Locate the cell with the specified text and output its [x, y] center coordinate. 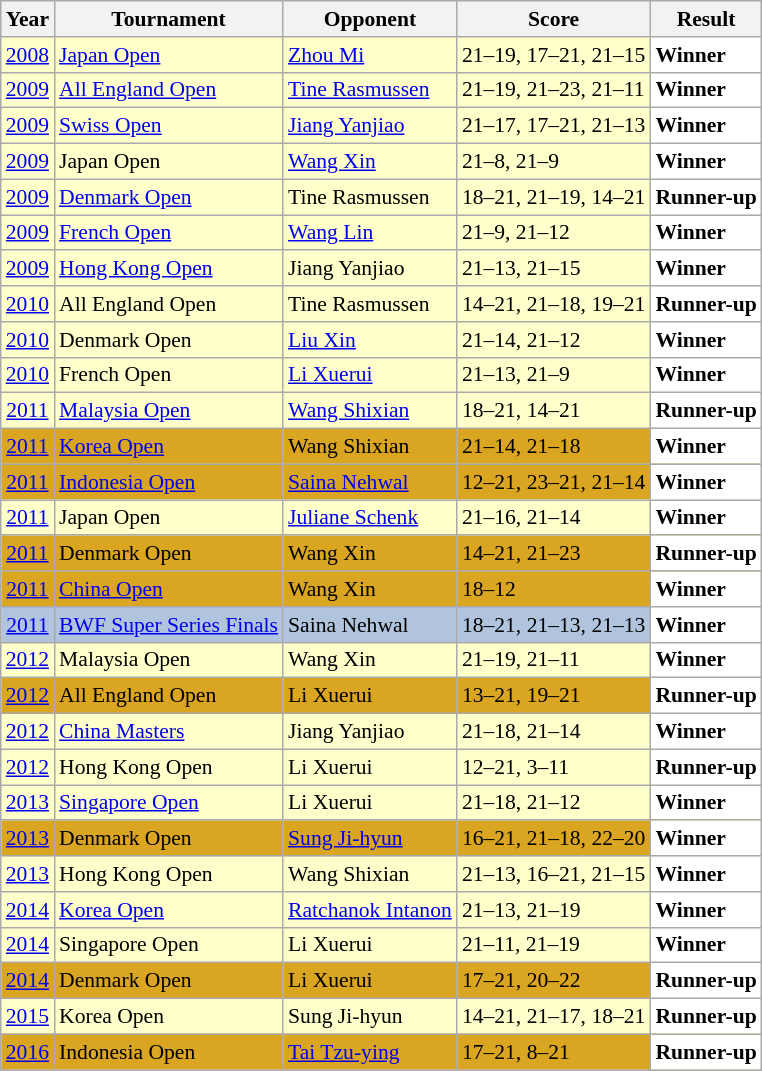
21–11, 21–19 [554, 945]
21–13, 16–21, 21–15 [554, 874]
21–19, 17–21, 21–15 [554, 55]
Year [28, 19]
21–16, 21–14 [554, 518]
14–21, 21–17, 18–21 [554, 1017]
Opponent [370, 19]
China Masters [168, 732]
Wang Lin [370, 233]
14–21, 21–23 [554, 554]
18–21, 14–21 [554, 411]
Liu Xin [370, 340]
21–9, 21–12 [554, 233]
Result [706, 19]
21–13, 21–15 [554, 269]
Juliane Schenk [370, 518]
21–8, 21–9 [554, 162]
17–21, 20–22 [554, 981]
BWF Super Series Finals [168, 625]
21–17, 17–21, 21–13 [554, 126]
12–21, 23–21, 21–14 [554, 482]
2016 [28, 1052]
2015 [28, 1017]
Tai Tzu-ying [370, 1052]
21–18, 21–12 [554, 803]
12–21, 3–11 [554, 767]
21–13, 21–19 [554, 910]
China Open [168, 589]
21–14, 21–12 [554, 340]
21–18, 21–14 [554, 732]
21–19, 21–11 [554, 660]
18–21, 21–19, 14–21 [554, 197]
Score [554, 19]
Tournament [168, 19]
Ratchanok Intanon [370, 910]
Swiss Open [168, 126]
18–21, 21–13, 21–13 [554, 625]
13–21, 19–21 [554, 696]
21–14, 21–18 [554, 447]
Zhou Mi [370, 55]
2008 [28, 55]
21–13, 21–9 [554, 375]
17–21, 8–21 [554, 1052]
16–21, 21–18, 22–20 [554, 839]
21–19, 21–23, 21–11 [554, 90]
18–12 [554, 589]
14–21, 21–18, 19–21 [554, 304]
